Locate the cell with the specified text and output its (X, Y) center coordinate. 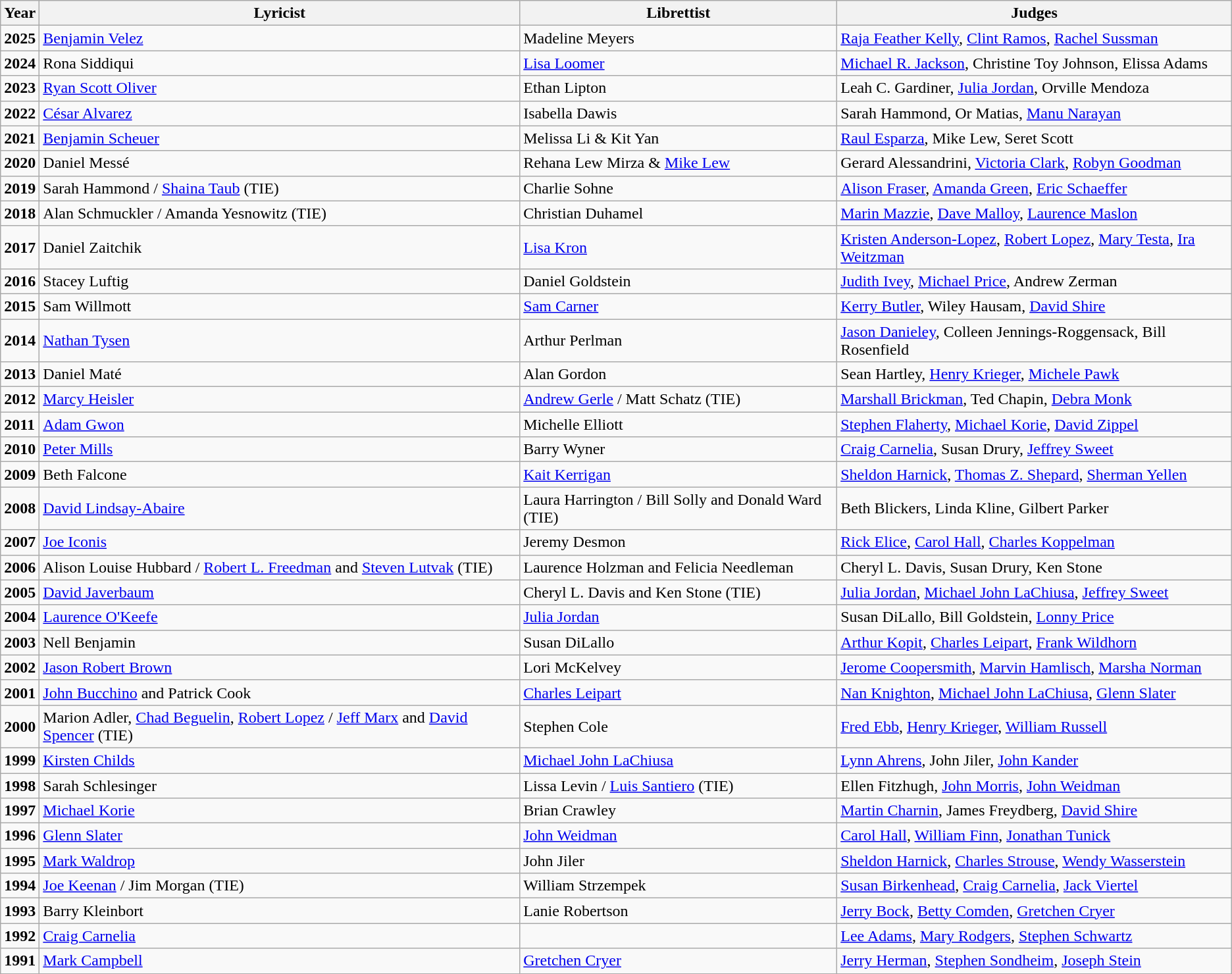
2009 (20, 474)
Marshall Brickman, Ted Chapin, Debra Monk (1035, 399)
Judges (1035, 13)
Joe Keenan / Jim Morgan (TIE) (280, 886)
2003 (20, 642)
Sean Hartley, Henry Krieger, Michele Pawk (1035, 374)
Rona Siddiqui (280, 63)
1993 (20, 911)
Lyricist (280, 13)
John Jiler (679, 861)
John Weidman (679, 836)
Beth Blickers, Linda Kline, Gilbert Parker (1035, 508)
Isabella Dawis (679, 113)
Lissa Levin / Luis Santiero (TIE) (679, 785)
Benjamin Velez (280, 38)
Sarah Hammond, Or Matias, Manu Narayan (1035, 113)
Michelle Elliott (679, 424)
2000 (20, 727)
Sarah Hammond / Shaina Taub (TIE) (280, 188)
Laurence O'Keefe (280, 617)
Jerry Herman, Stephen Sondheim, Joseph Stein (1035, 961)
2004 (20, 617)
Benjamin Scheuer (280, 138)
Sheldon Harnick, Charles Strouse, Wendy Wasserstein (1035, 861)
1997 (20, 811)
Jason Robert Brown (280, 667)
Laura Harrington / Bill Solly and Donald Ward (TIE) (679, 508)
Charles Leipart (679, 692)
2007 (20, 542)
Christian Duhamel (679, 213)
Alan Schmuckler / Amanda Yesnowitz (TIE) (280, 213)
Carol Hall, William Finn, Jonathan Tunick (1035, 836)
Julia Jordan, Michael John LaChiusa, Jeffrey Sweet (1035, 592)
Michael John LaChiusa (679, 760)
Arthur Perlman (679, 340)
Stacey Luftig (280, 281)
Kerry Butler, Wiley Hausam, David Shire (1035, 306)
2025 (20, 38)
Marion Adler, Chad Beguelin, Robert Lopez / Jeff Marx and David Spencer (TIE) (280, 727)
Stephen Flaherty, Michael Korie, David Zippel (1035, 424)
2016 (20, 281)
1999 (20, 760)
Year (20, 13)
2013 (20, 374)
2023 (20, 88)
Daniel Zaitchik (280, 247)
Mark Waldrop (280, 861)
Charlie Sohne (679, 188)
Gretchen Cryer (679, 961)
Jason Danieley, Colleen Jennings-Roggensack, Bill Rosenfield (1035, 340)
2012 (20, 399)
William Strzempek (679, 886)
2017 (20, 247)
2005 (20, 592)
Ellen Fitzhugh, John Morris, John Weidman (1035, 785)
Susan DiLallo, Bill Goldstein, Lonny Price (1035, 617)
Jeremy Desmon (679, 542)
Lisa Kron (679, 247)
2024 (20, 63)
Cheryl L. Davis, Susan Drury, Ken Stone (1035, 567)
2008 (20, 508)
Adam Gwon (280, 424)
Peter Mills (280, 449)
Andrew Gerle / Matt Schatz (TIE) (679, 399)
2020 (20, 163)
Daniel Messé (280, 163)
Jerome Coopersmith, Marvin Hamlisch, Marsha Norman (1035, 667)
Kirsten Childs (280, 760)
Nan Knighton, Michael John LaChiusa, Glenn Slater (1035, 692)
1994 (20, 886)
Melissa Li & Kit Yan (679, 138)
César Alvarez (280, 113)
Stephen Cole (679, 727)
2018 (20, 213)
David Lindsay-Abaire (280, 508)
Gerard Alessandrini, Victoria Clark, Robyn Goodman (1035, 163)
2021 (20, 138)
Michael R. Jackson, Christine Toy Johnson, Elissa Adams (1035, 63)
Alison Louise Hubbard / Robert L. Freedman and Steven Lutvak (TIE) (280, 567)
Judith Ivey, Michael Price, Andrew Zerman (1035, 281)
Alison Fraser, Amanda Green, Eric Schaeffer (1035, 188)
Martin Charnin, James Freydberg, David Shire (1035, 811)
Nell Benjamin (280, 642)
Madeline Meyers (679, 38)
Lori McKelvey (679, 667)
Raul Esparza, Mike Lew, Seret Scott (1035, 138)
Marin Mazzie, Dave Malloy, Laurence Maslon (1035, 213)
2014 (20, 340)
Rick Elice, Carol Hall, Charles Koppelman (1035, 542)
Lynn Ahrens, John Jiler, John Kander (1035, 760)
Brian Crawley (679, 811)
David Javerbaum (280, 592)
Barry Kleinbort (280, 911)
Daniel Maté (280, 374)
Arthur Kopit, Charles Leipart, Frank Wildhorn (1035, 642)
Lee Adams, Mary Rodgers, Stephen Schwartz (1035, 936)
Ethan Lipton (679, 88)
Kait Kerrigan (679, 474)
Sarah Schlesinger (280, 785)
Leah C. Gardiner, Julia Jordan, Orville Mendoza (1035, 88)
Daniel Goldstein (679, 281)
Joe Iconis (280, 542)
John Bucchino and Patrick Cook (280, 692)
Cheryl L. Davis and Ken Stone (TIE) (679, 592)
2010 (20, 449)
2006 (20, 567)
2011 (20, 424)
1995 (20, 861)
Susan Birkenhead, Craig Carnelia, Jack Viertel (1035, 886)
Alan Gordon (679, 374)
1998 (20, 785)
Fred Ebb, Henry Krieger, William Russell (1035, 727)
Michael Korie (280, 811)
Sam Willmott (280, 306)
Jerry Bock, Betty Comden, Gretchen Cryer (1035, 911)
1996 (20, 836)
Lanie Robertson (679, 911)
1992 (20, 936)
1991 (20, 961)
Raja Feather Kelly, Clint Ramos, Rachel Sussman (1035, 38)
2002 (20, 667)
2015 (20, 306)
Laurence Holzman and Felicia Needleman (679, 567)
Glenn Slater (280, 836)
Barry Wyner (679, 449)
Craig Carnelia, Susan Drury, Jeffrey Sweet (1035, 449)
2019 (20, 188)
2022 (20, 113)
Librettist (679, 13)
Susan DiLallo (679, 642)
Sam Carner (679, 306)
Sheldon Harnick, Thomas Z. Shepard, Sherman Yellen (1035, 474)
Craig Carnelia (280, 936)
Julia Jordan (679, 617)
Rehana Lew Mirza & Mike Lew (679, 163)
Nathan Tysen (280, 340)
Lisa Loomer (679, 63)
Marcy Heisler (280, 399)
Mark Campbell (280, 961)
2001 (20, 692)
Ryan Scott Oliver (280, 88)
Beth Falcone (280, 474)
Kristen Anderson-Lopez, Robert Lopez, Mary Testa, Ira Weitzman (1035, 247)
